Provide the [x, y] coordinate of the cell's center where the given text is located.  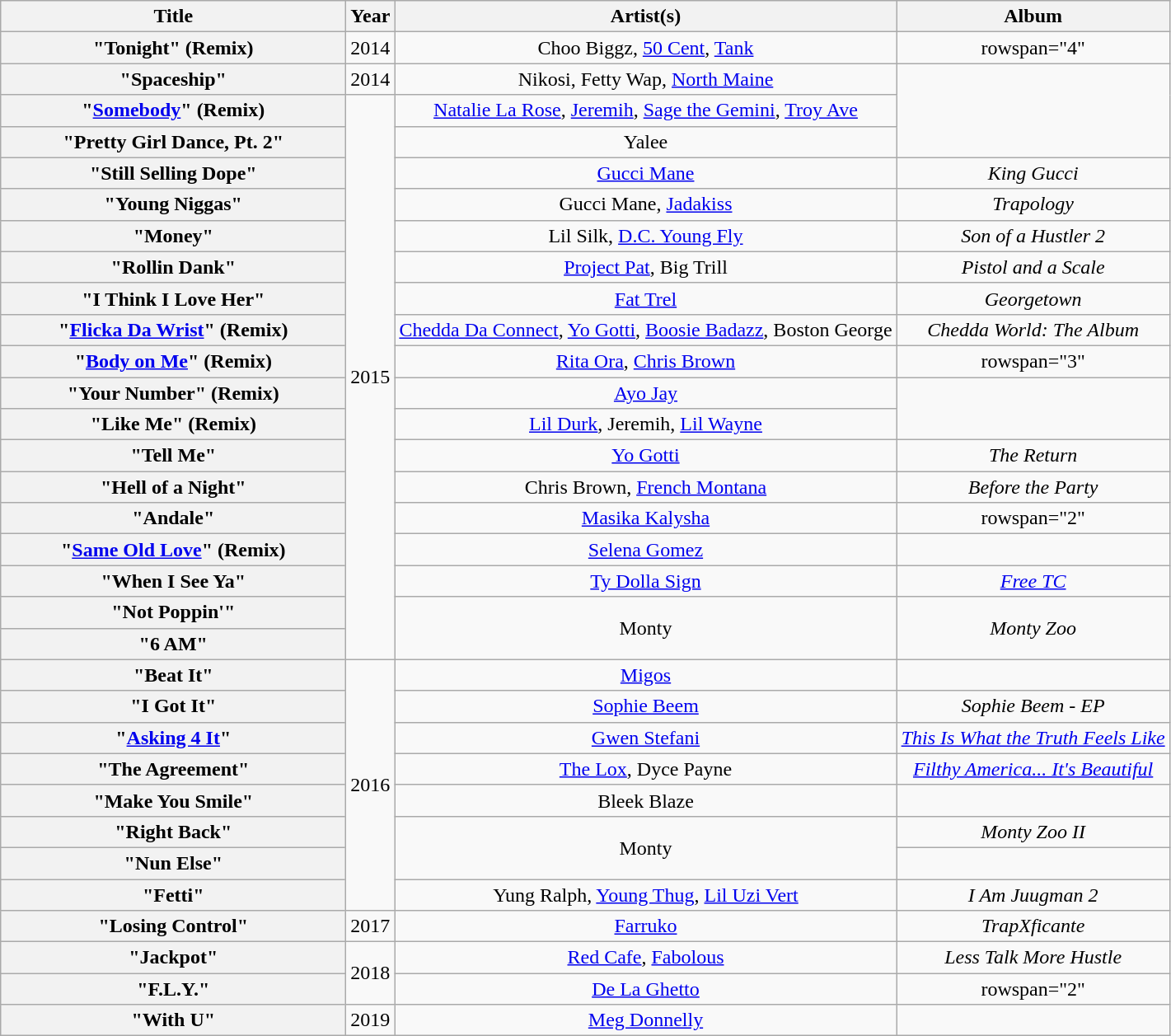
Gwen Stefani [646, 738]
"Fetti" [173, 894]
2018 [371, 973]
"I Think I Love Her" [173, 298]
rowspan="4" [1033, 48]
Title [173, 16]
"Tell Me" [173, 456]
Filthy America... It's Beautiful [1033, 769]
"Money" [173, 236]
2019 [371, 1020]
"The Agreement" [173, 769]
Nikosi, Fetty Wap, North Maine [646, 79]
Fat Trel [646, 298]
I Am Juugman 2 [1033, 894]
rowspan="3" [1033, 361]
Migos [646, 675]
Choo Biggz, 50 Cent, Tank [646, 48]
"Jackpot" [173, 958]
Gucci Mane [646, 173]
"Pretty Girl Dance, Pt. 2" [173, 142]
"When I See Ya" [173, 581]
"Still Selling Dope" [173, 173]
Selena Gomez [646, 550]
"Losing Control" [173, 926]
Son of a Hustler 2 [1033, 236]
"F.L.Y." [173, 989]
Gucci Mane, Jadakiss [646, 204]
Free TC [1033, 581]
Album [1033, 16]
Red Cafe, Fabolous [646, 958]
Lil Silk, D.C. Young Fly [646, 236]
"Asking 4 It" [173, 738]
Before the Party [1033, 487]
Masika Kalysha [646, 518]
Trapology [1033, 204]
Chedda Da Connect, Yo Gotti, Boosie Badazz, Boston George [646, 330]
2015 [371, 377]
"Nun Else" [173, 863]
2017 [371, 926]
Georgetown [1033, 298]
King Gucci [1033, 173]
"Body on Me" (Remix) [173, 361]
"Somebody" (Remix) [173, 110]
TrapXficante [1033, 926]
"Make You Smile" [173, 800]
Monty Zoo II [1033, 832]
Less Talk More Hustle [1033, 958]
"Andale" [173, 518]
Monty Zoo [1033, 628]
"Beat It" [173, 675]
"Spaceship" [173, 79]
Pistol and a Scale [1033, 267]
Year [371, 16]
Sophie Beem [646, 706]
Ty Dolla Sign [646, 581]
"With U" [173, 1020]
Lil Durk, Jeremih, Lil Wayne [646, 424]
Rita Ora, Chris Brown [646, 361]
"Rollin Dank" [173, 267]
Chedda World: The Album [1033, 330]
Yalee [646, 142]
"I Got It" [173, 706]
"Your Number" (Remix) [173, 393]
"Flicka Da Wrist" (Remix) [173, 330]
"Same Old Love" (Remix) [173, 550]
Artist(s) [646, 16]
Chris Brown, French Montana [646, 487]
Natalie La Rose, Jeremih, Sage the Gemini, Troy Ave [646, 110]
Farruko [646, 926]
This Is What the Truth Feels Like [1033, 738]
Yung Ralph, Young Thug, Lil Uzi Vert [646, 894]
De La Ghetto [646, 989]
The Lox, Dyce Payne [646, 769]
Bleek Blaze [646, 800]
Sophie Beem - EP [1033, 706]
"Young Niggas" [173, 204]
"Right Back" [173, 832]
"6 AM" [173, 644]
"Like Me" (Remix) [173, 424]
"Hell of a Night" [173, 487]
2016 [371, 785]
"Not Poppin'" [173, 612]
The Return [1033, 456]
"Tonight" (Remix) [173, 48]
Project Pat, Big Trill [646, 267]
Yo Gotti [646, 456]
Meg Donnelly [646, 1020]
Ayo Jay [646, 393]
